Determine the [x, y] coordinate at the center of the cell enclosing the given text.  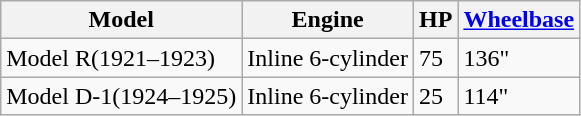
Model D-1(1924–1925) [122, 96]
114" [519, 96]
Model [122, 20]
Model R(1921–1923) [122, 58]
75 [435, 58]
Engine [328, 20]
25 [435, 96]
HP [435, 20]
Wheelbase [519, 20]
136" [519, 58]
